Output the (x, y) coordinate of the center of the cell containing the given text.  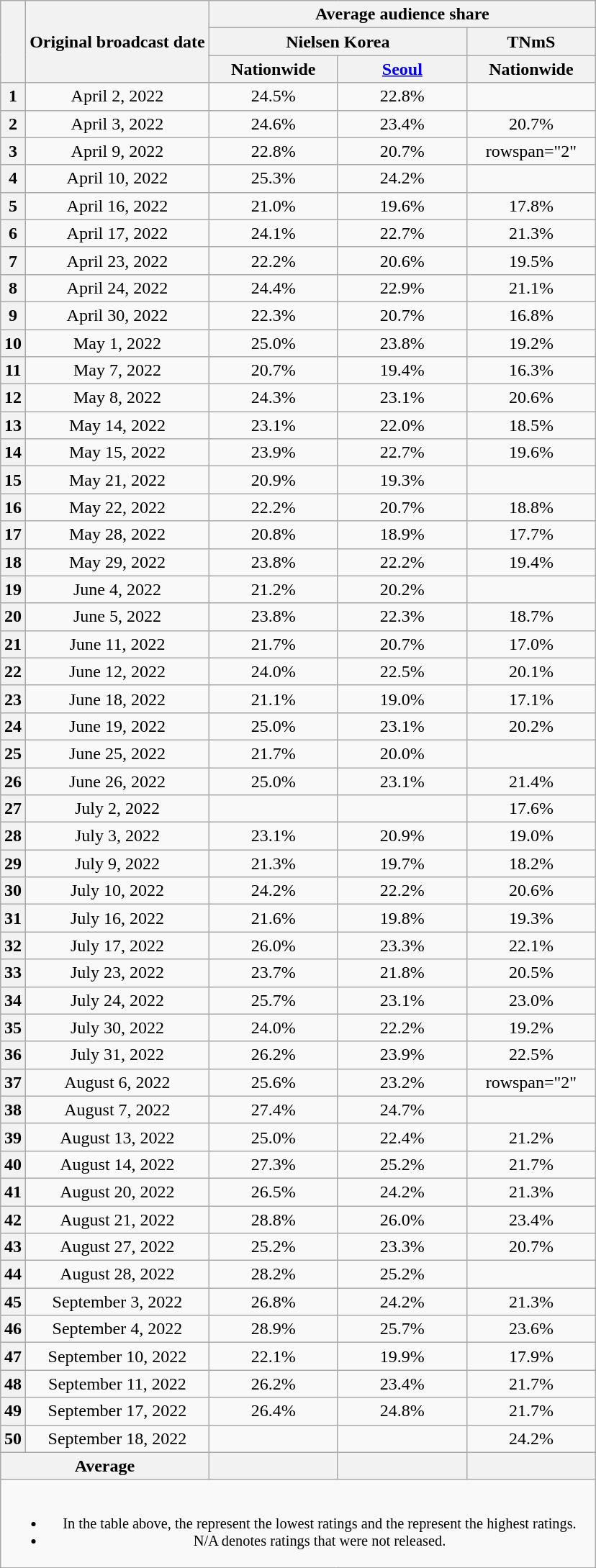
20.5% (531, 973)
28 (13, 836)
In the table above, the represent the lowest ratings and the represent the highest ratings.N/A denotes ratings that were not released. (298, 1523)
September 4, 2022 (118, 1329)
22 (13, 671)
32 (13, 946)
26 (13, 781)
23.6% (531, 1329)
8 (13, 288)
17.1% (531, 699)
September 11, 2022 (118, 1384)
26.5% (274, 1192)
June 25, 2022 (118, 753)
44 (13, 1274)
23.2% (402, 1082)
48 (13, 1384)
18.9% (402, 535)
37 (13, 1082)
23.0% (531, 1000)
August 7, 2022 (118, 1110)
14 (13, 453)
April 17, 2022 (118, 233)
22.4% (402, 1137)
24.8% (402, 1411)
12 (13, 398)
7 (13, 260)
May 28, 2022 (118, 535)
24.5% (274, 96)
18.2% (531, 864)
April 16, 2022 (118, 206)
21 (13, 644)
18.8% (531, 507)
28.2% (274, 1274)
21.0% (274, 206)
40 (13, 1164)
Nielsen Korea (338, 42)
August 21, 2022 (118, 1220)
August 27, 2022 (118, 1247)
May 7, 2022 (118, 371)
August 28, 2022 (118, 1274)
June 18, 2022 (118, 699)
10 (13, 343)
42 (13, 1220)
September 18, 2022 (118, 1438)
April 23, 2022 (118, 260)
August 6, 2022 (118, 1082)
16 (13, 507)
July 16, 2022 (118, 918)
July 9, 2022 (118, 864)
24.1% (274, 233)
35 (13, 1028)
19.9% (402, 1356)
38 (13, 1110)
April 3, 2022 (118, 124)
13 (13, 425)
July 31, 2022 (118, 1055)
August 13, 2022 (118, 1137)
May 22, 2022 (118, 507)
25.6% (274, 1082)
September 10, 2022 (118, 1356)
45 (13, 1302)
20.1% (531, 671)
23.7% (274, 973)
24.6% (274, 124)
26.8% (274, 1302)
2 (13, 124)
20.0% (402, 753)
3 (13, 151)
May 15, 2022 (118, 453)
July 3, 2022 (118, 836)
July 2, 2022 (118, 809)
31 (13, 918)
May 21, 2022 (118, 480)
21.4% (531, 781)
September 17, 2022 (118, 1411)
September 3, 2022 (118, 1302)
6 (13, 233)
22.0% (402, 425)
24 (13, 726)
28.9% (274, 1329)
Average audience share (402, 14)
1 (13, 96)
April 9, 2022 (118, 151)
20.8% (274, 535)
34 (13, 1000)
April 10, 2022 (118, 178)
46 (13, 1329)
27 (13, 809)
17 (13, 535)
24.3% (274, 398)
21.6% (274, 918)
36 (13, 1055)
24.7% (402, 1110)
June 5, 2022 (118, 617)
18.7% (531, 617)
April 2, 2022 (118, 96)
June 12, 2022 (118, 671)
Average (105, 1466)
19.7% (402, 864)
49 (13, 1411)
June 4, 2022 (118, 589)
June 11, 2022 (118, 644)
August 14, 2022 (118, 1164)
19.8% (402, 918)
22.9% (402, 288)
26.4% (274, 1411)
5 (13, 206)
July 24, 2022 (118, 1000)
17.0% (531, 644)
41 (13, 1192)
9 (13, 315)
July 23, 2022 (118, 973)
21.8% (402, 973)
August 20, 2022 (118, 1192)
June 19, 2022 (118, 726)
15 (13, 480)
16.3% (531, 371)
Original broadcast date (118, 42)
July 10, 2022 (118, 891)
17.9% (531, 1356)
19 (13, 589)
28.8% (274, 1220)
July 30, 2022 (118, 1028)
4 (13, 178)
11 (13, 371)
18.5% (531, 425)
43 (13, 1247)
April 30, 2022 (118, 315)
June 26, 2022 (118, 781)
16.8% (531, 315)
Seoul (402, 69)
May 1, 2022 (118, 343)
24.4% (274, 288)
23 (13, 699)
30 (13, 891)
17.7% (531, 535)
April 24, 2022 (118, 288)
May 8, 2022 (118, 398)
47 (13, 1356)
July 17, 2022 (118, 946)
25 (13, 753)
17.8% (531, 206)
29 (13, 864)
TNmS (531, 42)
17.6% (531, 809)
18 (13, 562)
27.3% (274, 1164)
50 (13, 1438)
25.3% (274, 178)
39 (13, 1137)
33 (13, 973)
19.5% (531, 260)
27.4% (274, 1110)
May 14, 2022 (118, 425)
May 29, 2022 (118, 562)
20 (13, 617)
